From the cell containing the given text, extract its center point as [X, Y] coordinate. 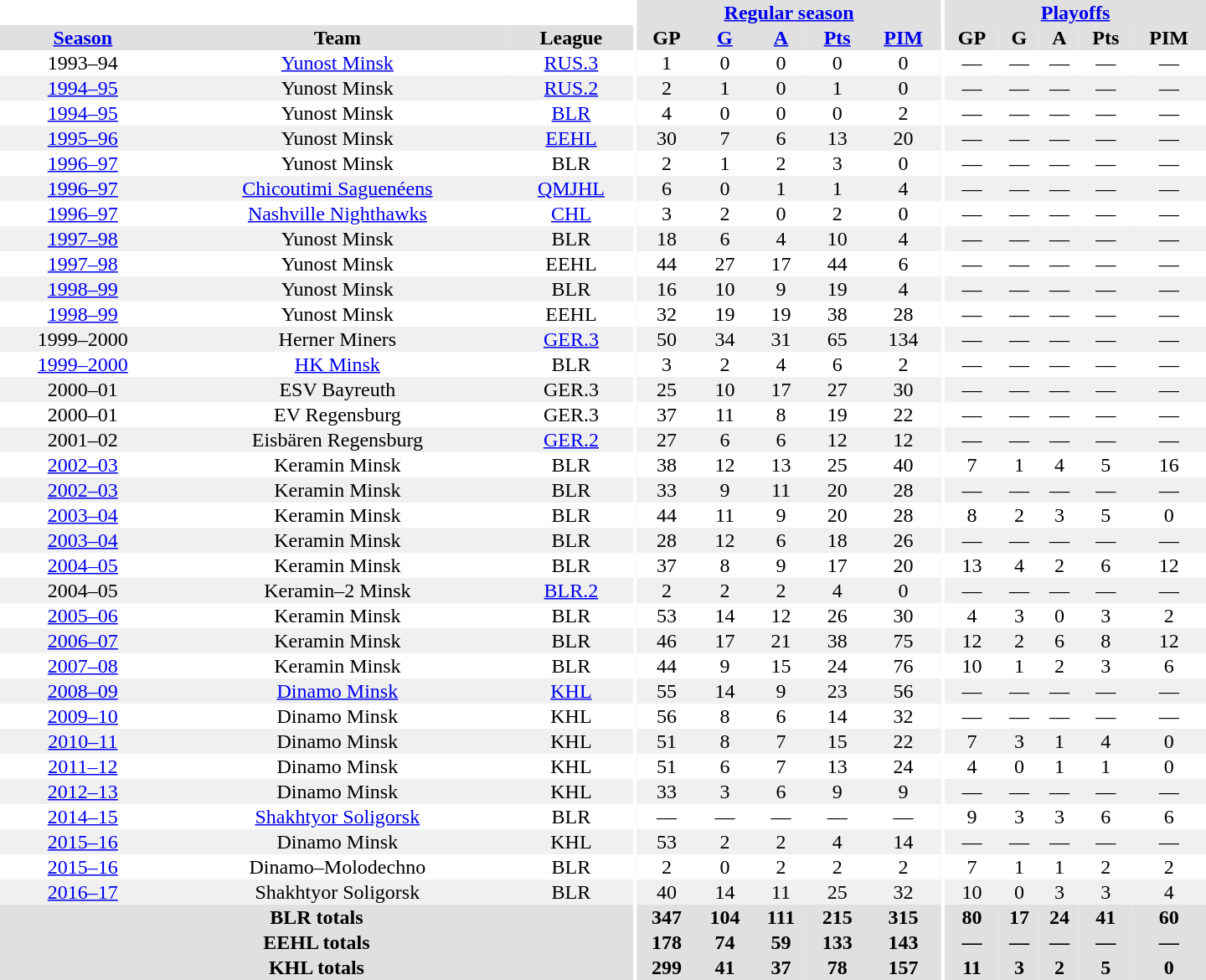
315 [903, 917]
2016–17 [83, 892]
RUS.2 [571, 88]
BLR.2 [571, 591]
Nashville Nighthawks [338, 214]
299 [667, 967]
104 [725, 917]
GER.2 [571, 440]
EEHL totals [317, 942]
2005–06 [83, 616]
2007–08 [83, 666]
2006–07 [83, 641]
111 [781, 917]
Team [338, 38]
EV Regensburg [338, 415]
Season [83, 38]
157 [903, 967]
34 [725, 339]
ESV Bayreuth [338, 389]
Chicoutimi Saguenéens [338, 188]
2012–13 [83, 792]
HK Minsk [338, 364]
Dinamo–Molodechno [338, 867]
QMJHL [571, 188]
2014–15 [83, 817]
178 [667, 942]
46 [667, 641]
215 [837, 917]
BLR totals [317, 917]
55 [667, 691]
2009–10 [83, 716]
Herner Miners [338, 339]
Eisbären Regensburg [338, 440]
143 [903, 942]
2008–09 [83, 691]
50 [667, 339]
KHL totals [317, 967]
Keramin–2 Minsk [338, 591]
2001–02 [83, 440]
78 [837, 967]
133 [837, 942]
59 [781, 942]
134 [903, 339]
Playoffs [1075, 13]
Regular season [789, 13]
60 [1169, 917]
RUS.3 [571, 63]
2011–12 [83, 766]
23 [837, 691]
League [571, 38]
31 [781, 339]
80 [971, 917]
65 [837, 339]
347 [667, 917]
75 [903, 641]
1995–96 [83, 138]
1993–94 [83, 63]
74 [725, 942]
2010–11 [83, 741]
CHL [571, 214]
21 [781, 641]
76 [903, 666]
